Find where the given text appears and provide that cell's center as [x, y] coordinate. 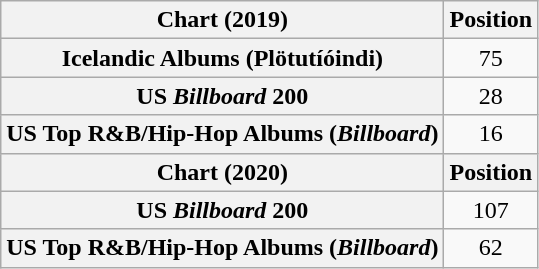
75 [491, 58]
16 [491, 134]
Chart (2020) [222, 172]
Icelandic Albums (Plötutíóindi) [222, 58]
Chart (2019) [222, 20]
107 [491, 210]
62 [491, 248]
28 [491, 96]
